Pinpoint the cell where the given text exists, returning its (X, Y) midpoint coordinate. 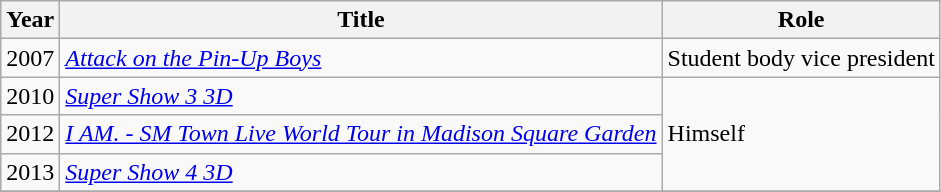
2013 (30, 172)
Super Show 4 3D (361, 172)
2007 (30, 58)
Role (801, 20)
Himself (801, 134)
2010 (30, 96)
I AM. - SM Town Live World Tour in Madison Square Garden (361, 134)
2012 (30, 134)
Title (361, 20)
Year (30, 20)
Attack on the Pin-Up Boys (361, 58)
Super Show 3 3D (361, 96)
Student body vice president (801, 58)
